Detect which cell encompasses the target text, then output its (X, Y) center coordinate. 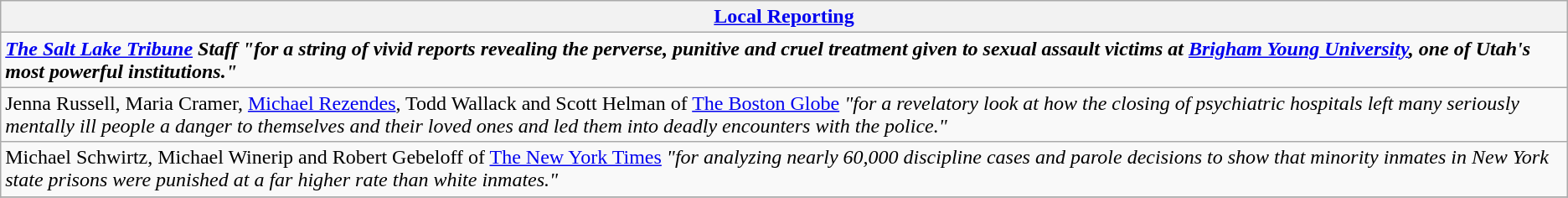
Local Reporting (784, 17)
